Output the [x, y] coordinate of the center of the cell containing the given text.  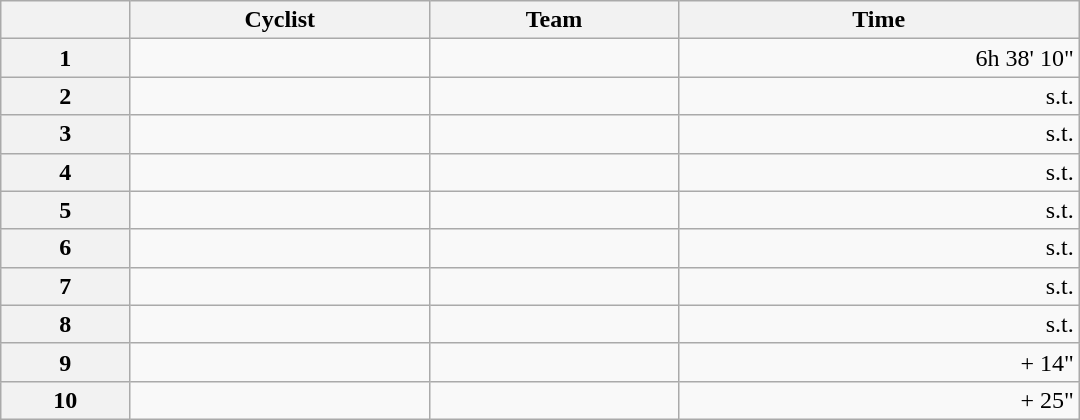
8 [66, 324]
7 [66, 286]
+ 14" [878, 362]
4 [66, 172]
6 [66, 248]
5 [66, 210]
Time [878, 20]
1 [66, 58]
9 [66, 362]
Team [554, 20]
6h 38' 10" [878, 58]
+ 25" [878, 400]
Cyclist [280, 20]
2 [66, 96]
10 [66, 400]
3 [66, 134]
